Search for the cell housing the specified text and yield its (x, y) center coordinate. 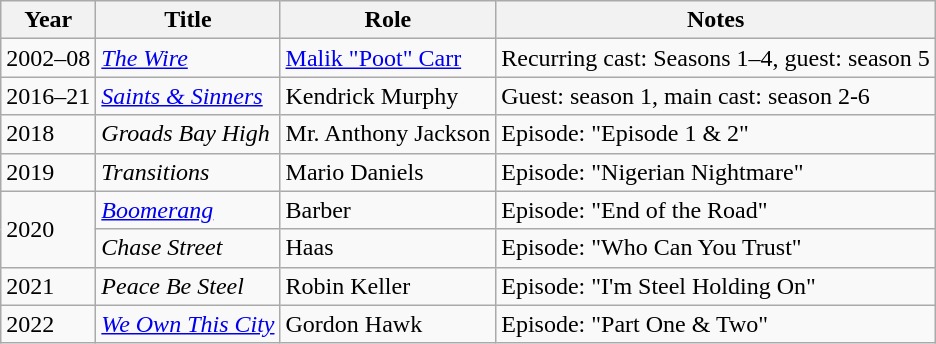
Barber (388, 210)
Role (388, 20)
Episode: "End of the Road" (716, 210)
Episode: "Nigerian Nightmare" (716, 172)
Notes (716, 20)
Mario Daniels (388, 172)
Episode: "Part One & Two" (716, 324)
Episode: "Episode 1 & 2" (716, 134)
Kendrick Murphy (388, 96)
Recurring cast: Seasons 1–4, guest: season 5 (716, 58)
2022 (48, 324)
Title (188, 20)
Peace Be Steel (188, 286)
Malik "Poot" Carr (388, 58)
2018 (48, 134)
2019 (48, 172)
Guest: season 1, main cast: season 2-6 (716, 96)
Robin Keller (388, 286)
2002–08 (48, 58)
Episode: "Who Can You Trust" (716, 248)
2016–21 (48, 96)
Gordon Hawk (388, 324)
Boomerang (188, 210)
Groads Bay High (188, 134)
Episode: "I'm Steel Holding On" (716, 286)
We Own This City (188, 324)
Mr. Anthony Jackson (388, 134)
Transitions (188, 172)
The Wire (188, 58)
Year (48, 20)
2020 (48, 229)
Chase Street (188, 248)
2021 (48, 286)
Haas (388, 248)
Saints & Sinners (188, 96)
